From the cell containing the given text, extract its center point as [X, Y] coordinate. 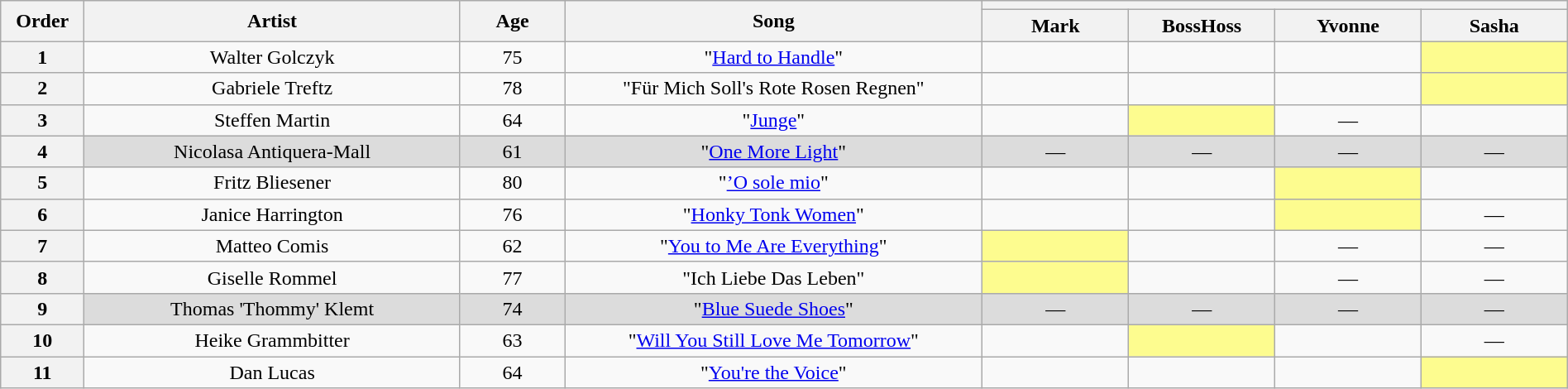
77 [512, 277]
Sasha [1494, 26]
61 [512, 151]
74 [512, 309]
"Junge" [774, 120]
"One More Light" [774, 151]
62 [512, 246]
"Ich Liebe Das Leben" [774, 277]
Song [774, 22]
"Honky Tonk Women" [774, 214]
Mark [1055, 26]
76 [512, 214]
"Für Mich Soll's Rote Rosen Regnen" [774, 89]
Walter Golczyk [273, 57]
Nicolasa Antiquera-Mall [273, 151]
"You're the Voice" [774, 372]
Dan Lucas [273, 372]
9 [43, 309]
2 [43, 89]
11 [43, 372]
"Hard to Handle" [774, 57]
80 [512, 183]
3 [43, 120]
"You to Me Are Everything" [774, 246]
4 [43, 151]
Age [512, 22]
"’O sole mio" [774, 183]
"Blue Suede Shoes" [774, 309]
75 [512, 57]
Gabriele Treftz [273, 89]
Thomas 'Thommy' Klemt [273, 309]
5 [43, 183]
1 [43, 57]
Fritz Bliesener [273, 183]
Matteo Comis [273, 246]
Yvonne [1348, 26]
"Will You Still Love Me Tomorrow" [774, 340]
8 [43, 277]
Order [43, 22]
7 [43, 246]
BossHoss [1202, 26]
Steffen Martin [273, 120]
Artist [273, 22]
6 [43, 214]
63 [512, 340]
Giselle Rommel [273, 277]
Janice Harrington [273, 214]
78 [512, 89]
Heike Grammbitter [273, 340]
10 [43, 340]
